Search for the cell housing the specified text and yield its (X, Y) center coordinate. 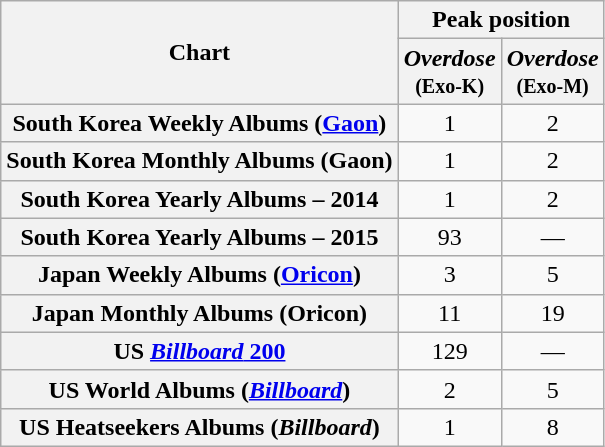
South Korea Yearly Albums – 2015 (200, 237)
South Korea Weekly Albums (Gaon) (200, 123)
8 (552, 427)
Overdose(Exo-M) (552, 72)
Japan Monthly Albums (Oricon) (200, 313)
US World Albums (Billboard) (200, 389)
US Billboard 200 (200, 351)
Peak position (501, 20)
11 (450, 313)
3 (450, 275)
93 (450, 237)
South Korea Monthly Albums (Gaon) (200, 161)
US Heatseekers Albums (Billboard) (200, 427)
South Korea Yearly Albums – 2014 (200, 199)
Chart (200, 52)
19 (552, 313)
Overdose(Exo-K) (450, 72)
129 (450, 351)
Japan Weekly Albums (Oricon) (200, 275)
